Pinpoint the cell where the given text exists, returning its [X, Y] midpoint coordinate. 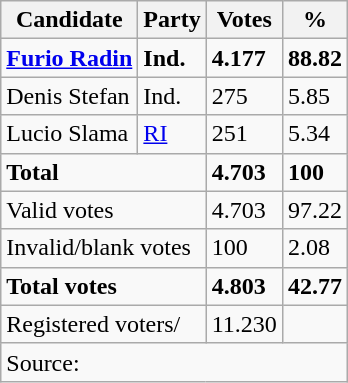
Lucio Slama [70, 134]
% [314, 20]
Invalid/blank votes [104, 248]
Registered voters/ [104, 324]
2.08 [314, 248]
5.34 [314, 134]
Furio Radin [70, 58]
97.22 [314, 210]
275 [244, 96]
Valid votes [104, 210]
88.82 [314, 58]
4.177 [244, 58]
42.77 [314, 286]
Party [172, 20]
Source: [174, 362]
5.85 [314, 96]
251 [244, 134]
RI [172, 134]
11.230 [244, 324]
Votes [244, 20]
Candidate [70, 20]
4.803 [244, 286]
Total [104, 172]
Denis Stefan [70, 96]
Total votes [104, 286]
